Return [x, y] of the center of cell containing provided text 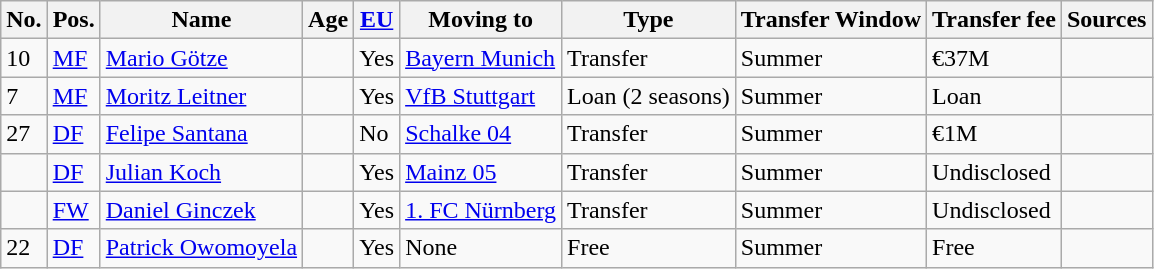
10 [24, 58]
FW [74, 210]
Loan (2 seasons) [649, 96]
EU [377, 20]
Julian Koch [201, 172]
Patrick Owomoyela [201, 248]
Pos. [74, 20]
22 [24, 248]
Moving to [481, 20]
Mainz 05 [481, 172]
None [481, 248]
Loan [994, 96]
Felipe Santana [201, 134]
Type [649, 20]
Sources [1106, 20]
€37M [994, 58]
€1M [994, 134]
Schalke 04 [481, 134]
7 [24, 96]
Transfer Window [830, 20]
Moritz Leitner [201, 96]
Name [201, 20]
Mario Götze [201, 58]
Age [328, 20]
No [377, 134]
No. [24, 20]
Transfer fee [994, 20]
Daniel Ginczek [201, 210]
Bayern Munich [481, 58]
1. FC Nürnberg [481, 210]
VfB Stuttgart [481, 96]
27 [24, 134]
